Scan for the cell matching the given text and deliver its [x, y] coordinate at center. 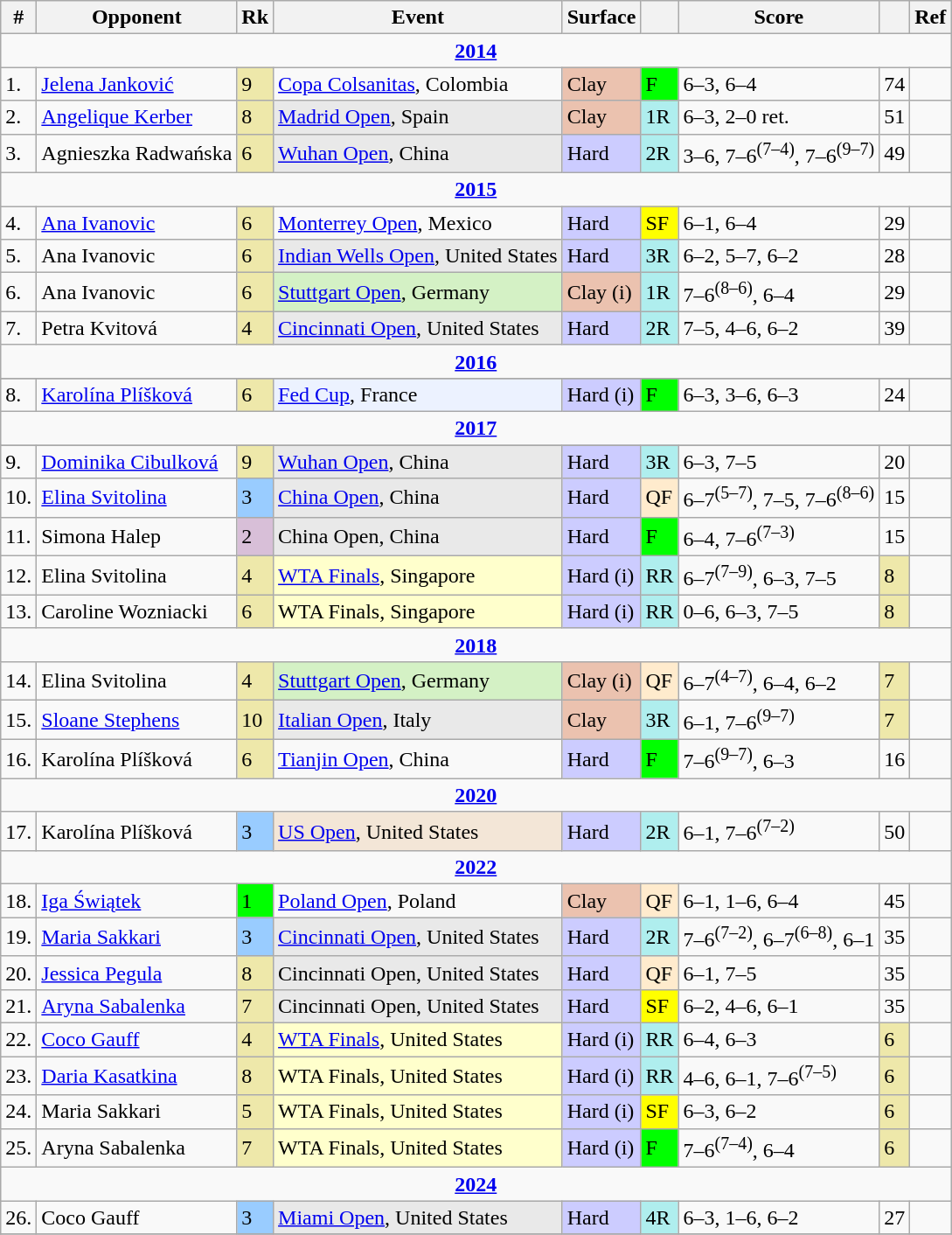
16. [19, 759]
24. [19, 1112]
Opponent [136, 17]
Jelena Janković [136, 84]
Simona Halep [136, 537]
6–4, 6–3 [779, 1039]
19. [19, 938]
2020 [476, 795]
US Open, United States [418, 831]
51 [895, 117]
7. [19, 328]
20. [19, 973]
6–3, 3–6, 6–3 [779, 394]
4. [19, 223]
Miami Open, United States [418, 1218]
5. [19, 256]
Indian Wells Open, United States [418, 256]
6–7(5–7), 7–5, 7–6(8–6) [779, 499]
4R [659, 1218]
6–3, 6–4 [779, 84]
Copa Colsanitas, Colombia [418, 84]
Madrid Open, Spain [418, 117]
6–3, 6–2 [779, 1112]
9. [19, 462]
7–6(7–2), 6–7(6–8), 6–1 [779, 938]
Italian Open, Italy [418, 721]
6–3, 1–6, 6–2 [779, 1218]
6–1, 7–6(7–2) [779, 831]
4–6, 6–1, 7–6(7–5) [779, 1076]
1. [19, 84]
27 [895, 1218]
74 [895, 84]
Rk [255, 17]
2022 [476, 868]
Surface [601, 17]
7–6(7–4), 6–4 [779, 1148]
39 [895, 328]
18. [19, 901]
6–3, 7–5 [779, 462]
Caroline Wozniacki [136, 611]
6–3, 2–0 ret. [779, 117]
6–7(7–9), 6–3, 7–5 [779, 576]
12. [19, 576]
49 [895, 154]
Angelique Kerber [136, 117]
Daria Kasatkina [136, 1076]
6–2, 4–6, 6–1 [779, 1006]
Poland Open, Poland [418, 901]
6. [19, 292]
Dominika Cibulková [136, 462]
# [19, 17]
7–5, 4–6, 6–2 [779, 328]
14. [19, 680]
11. [19, 537]
24 [895, 394]
5 [255, 1112]
16 [895, 759]
8. [19, 394]
Petra Kvitová [136, 328]
45 [895, 901]
6–1, 1–6, 6–4 [779, 901]
6–7(4–7), 6–4, 6–2 [779, 680]
Monterrey Open, Mexico [418, 223]
2016 [476, 361]
Sloane Stephens [136, 721]
21. [19, 1006]
3–6, 7–6(7–4), 7–6(9–7) [779, 154]
Tianjin Open, China [418, 759]
2024 [476, 1184]
23. [19, 1076]
2014 [476, 51]
25. [19, 1148]
20 [895, 462]
2. [19, 117]
6–1, 6–4 [779, 223]
13. [19, 611]
17. [19, 831]
Event [418, 17]
Agnieszka Radwańska [136, 154]
22. [19, 1039]
7–6(9–7), 6–3 [779, 759]
28 [895, 256]
15. [19, 721]
Ref [930, 17]
10 [255, 721]
6–1, 7–5 [779, 973]
2018 [476, 645]
7–6(8–6), 6–4 [779, 292]
26. [19, 1218]
10. [19, 499]
6–1, 7–6(9–7) [779, 721]
Iga Świątek [136, 901]
50 [895, 831]
Score [779, 17]
Fed Cup, France [418, 394]
2 [255, 537]
2015 [476, 190]
6–4, 7–6(7–3) [779, 537]
6–2, 5–7, 6–2 [779, 256]
1 [255, 901]
3. [19, 154]
Jessica Pegula [136, 973]
0–6, 6–3, 7–5 [779, 611]
2017 [476, 428]
